Determine the (x, y) coordinate at the center of the cell enclosing the given text.  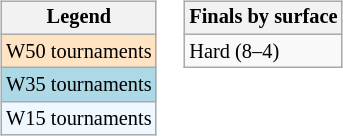
Legend (78, 18)
Finals by surface (263, 18)
Hard (8–4) (263, 51)
W35 tournaments (78, 85)
W15 tournaments (78, 119)
W50 tournaments (78, 51)
